Return [X, Y] of the center of cell containing provided text 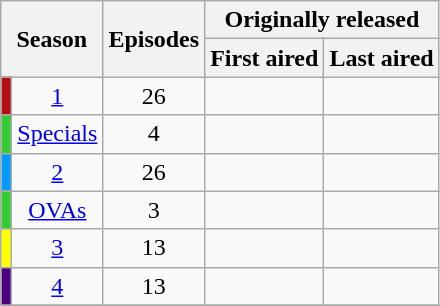
Specials [58, 134]
Season [52, 39]
Originally released [322, 20]
Episodes [154, 39]
First aired [264, 58]
OVAs [58, 210]
2 [58, 172]
1 [58, 96]
Last aired [382, 58]
